Return (X, Y) of the center of cell containing provided text 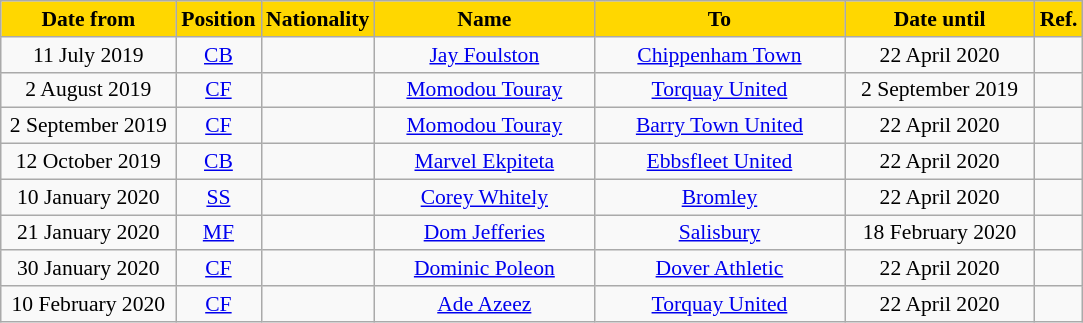
21 January 2020 (88, 233)
Dominic Poleon (484, 269)
Chippenham Town (719, 55)
10 February 2020 (88, 304)
2 August 2019 (88, 90)
To (719, 19)
Nationality (318, 19)
Position (218, 19)
SS (218, 197)
Ebbsfleet United (719, 162)
18 February 2020 (940, 233)
Date from (88, 19)
Dover Athletic (719, 269)
30 January 2020 (88, 269)
Jay Foulston (484, 55)
Ref. (1059, 19)
Barry Town United (719, 126)
Date until (940, 19)
Name (484, 19)
10 January 2020 (88, 197)
Bromley (719, 197)
Corey Whitely (484, 197)
Dom Jefferies (484, 233)
12 October 2019 (88, 162)
Salisbury (719, 233)
Ade Azeez (484, 304)
11 July 2019 (88, 55)
Marvel Ekpiteta (484, 162)
MF (218, 233)
